From the cell containing the given text, extract its center point as (X, Y) coordinate. 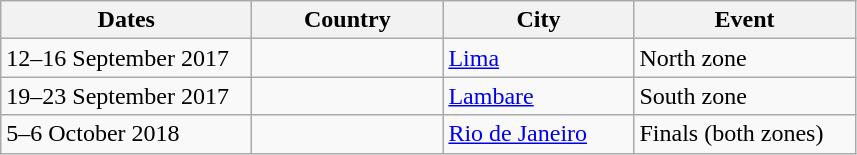
Dates (126, 20)
12–16 September 2017 (126, 58)
Event (744, 20)
Lambare (538, 96)
5–6 October 2018 (126, 134)
City (538, 20)
North zone (744, 58)
Finals (both zones) (744, 134)
Lima (538, 58)
Country (348, 20)
South zone (744, 96)
Rio de Janeiro (538, 134)
19–23 September 2017 (126, 96)
